Pinpoint the cell where the given text exists, returning its [x, y] midpoint coordinate. 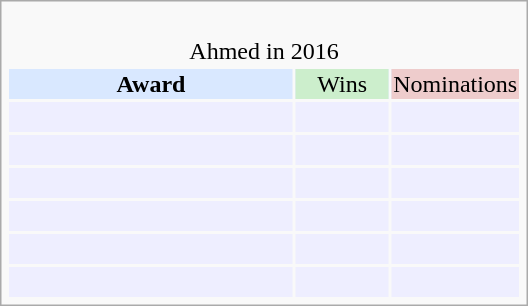
Ahmed in 2016 [264, 38]
Wins [342, 84]
Award [150, 84]
Nominations [456, 84]
